Provide the [x, y] coordinate of the cell's center where the given text is located.  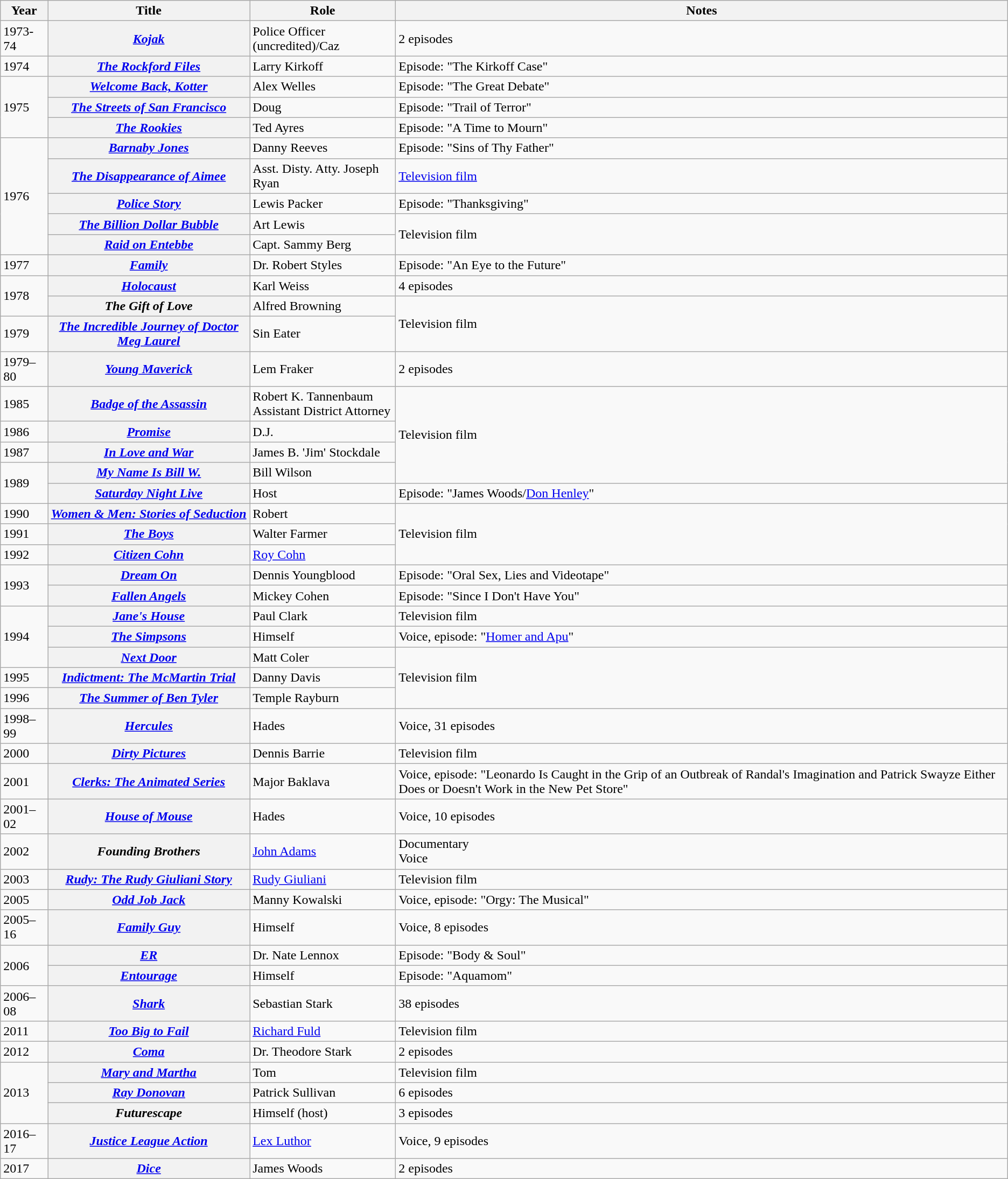
Episode: "Sins of Thy Father" [702, 148]
Citizen Cohn [149, 555]
Voice, 9 episodes [702, 1141]
Sin Eater [323, 334]
Asst. Disty. Atty. Joseph Ryan [323, 176]
James B. 'Jim' Stockdale [323, 452]
1991 [24, 534]
Futurescape [149, 1113]
The Streets of San Francisco [149, 107]
DocumentaryVoice [702, 852]
Young Maverick [149, 369]
Role [323, 11]
Alfred Browning [323, 306]
Episode: "Oral Sex, Lies and Videotape" [702, 575]
Mary and Martha [149, 1072]
1977 [24, 265]
2001–02 [24, 816]
Dennis Youngblood [323, 575]
2012 [24, 1051]
Dr. Robert Styles [323, 265]
Holocaust [149, 286]
Rudy Giuliani [323, 879]
Episode: "A Time to Mourn" [702, 128]
2000 [24, 754]
2011 [24, 1031]
Richard Fuld [323, 1031]
Episode: "Body & Soul" [702, 955]
1978 [24, 296]
2006–08 [24, 1003]
Promise [149, 432]
1994 [24, 636]
Founding Brothers [149, 852]
1986 [24, 432]
2013 [24, 1092]
The Rookies [149, 128]
Kojak [149, 39]
Fallen Angels [149, 595]
Jane's House [149, 616]
1979 [24, 334]
The Simpsons [149, 636]
Dirty Pictures [149, 754]
Danny Reeves [323, 148]
Voice, 8 episodes [702, 927]
Family [149, 265]
Episode: "Trail of Terror" [702, 107]
My Name Is Bill W. [149, 473]
Episode: "An Eye to the Future" [702, 265]
Dr. Theodore Stark [323, 1051]
Justice League Action [149, 1141]
3 episodes [702, 1113]
James Woods [323, 1169]
Lewis Packer [323, 203]
Himself (host) [323, 1113]
Alex Welles [323, 87]
Episode: "Thanksgiving" [702, 203]
Robert K. Tannenbaum Assistant District Attorney [323, 404]
1995 [24, 678]
Matt Coler [323, 657]
Episode: "Since I Don't Have You" [702, 595]
D.J. [323, 432]
Capt. Sammy Berg [323, 244]
Coma [149, 1051]
ER [149, 955]
Art Lewis [323, 224]
Hercules [149, 726]
Voice, episode: "Orgy: The Musical" [702, 900]
2006 [24, 965]
Larry Kirkoff [323, 66]
2017 [24, 1169]
The Incredible Journey of Doctor Meg Laurel [149, 334]
Voice, 31 episodes [702, 726]
Next Door [149, 657]
Ted Ayres [323, 128]
Doug [323, 107]
Patrick Sullivan [323, 1093]
1973-74 [24, 39]
Rudy: The Rudy Giuliani Story [149, 879]
1987 [24, 452]
6 episodes [702, 1093]
Major Baklava [323, 782]
1996 [24, 698]
The Summer of Ben Tyler [149, 698]
Shark [149, 1003]
In Love and War [149, 452]
2005–16 [24, 927]
Tom [323, 1072]
Episode: "Aquamom" [702, 976]
Women & Men: Stories of Seduction [149, 514]
Welcome Back, Kotter [149, 87]
The Disappearance of Aimee [149, 176]
1993 [24, 585]
Mickey Cohen [323, 595]
House of Mouse [149, 816]
Bill Wilson [323, 473]
Too Big to Fail [149, 1031]
Robert [323, 514]
Notes [702, 11]
Indictment: The McMartin Trial [149, 678]
1979–80 [24, 369]
Karl Weiss [323, 286]
Host [323, 493]
Odd Job Jack [149, 900]
1990 [24, 514]
Title [149, 11]
Badge of the Assassin [149, 404]
1989 [24, 483]
1975 [24, 107]
John Adams [323, 852]
Police Story [149, 203]
2005 [24, 900]
Lem Fraker [323, 369]
Temple Rayburn [323, 698]
1985 [24, 404]
Dennis Barrie [323, 754]
Entourage [149, 976]
1992 [24, 555]
Dr. Nate Lennox [323, 955]
Ray Donovan [149, 1093]
Raid on Entebbe [149, 244]
Roy Cohn [323, 555]
Walter Farmer [323, 534]
The Rockford Files [149, 66]
2002 [24, 852]
2016–17 [24, 1141]
1974 [24, 66]
Manny Kowalski [323, 900]
The Boys [149, 534]
Saturday Night Live [149, 493]
38 episodes [702, 1003]
4 episodes [702, 286]
Dice [149, 1169]
Episode: "James Woods/Don Henley" [702, 493]
Police Officer (uncredited)/Caz [323, 39]
Danny Davis [323, 678]
Barnaby Jones [149, 148]
1998–99 [24, 726]
Lex Luthor [323, 1141]
2001 [24, 782]
Voice, episode: "Homer and Apu" [702, 636]
Clerks: The Animated Series [149, 782]
Year [24, 11]
The Gift of Love [149, 306]
Sebastian Stark [323, 1003]
Episode: "The Great Debate" [702, 87]
2003 [24, 879]
The Billion Dollar Bubble [149, 224]
Dream On [149, 575]
Episode: "The Kirkoff Case" [702, 66]
Voice, 10 episodes [702, 816]
1976 [24, 196]
Paul Clark [323, 616]
Family Guy [149, 927]
